Provide the (X, Y) coordinate of the cell's center where the given text is located.  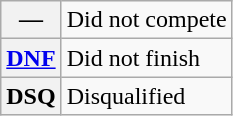
Disqualified (146, 96)
Did not compete (146, 20)
Did not finish (146, 58)
DSQ (31, 96)
DNF (31, 58)
— (31, 20)
